Locate the cell with the specified text and output its [X, Y] center coordinate. 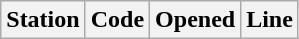
Opened [196, 20]
Code [117, 20]
Line [270, 20]
Station [43, 20]
